Find where the given text appears and provide that cell's center as (X, Y) coordinate. 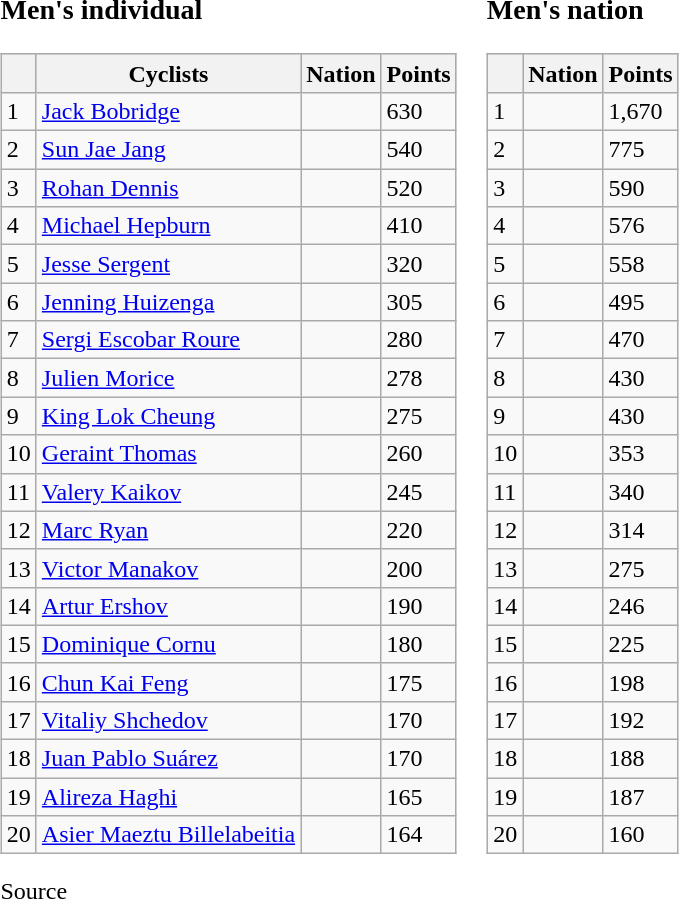
305 (418, 302)
164 (418, 835)
Chun Kai Feng (168, 682)
200 (418, 568)
246 (640, 606)
590 (640, 188)
340 (640, 492)
175 (418, 682)
353 (640, 454)
Rohan Dennis (168, 188)
Juan Pablo Suárez (168, 759)
Artur Ershov (168, 606)
225 (640, 644)
Dominique Cornu (168, 644)
198 (640, 682)
180 (418, 644)
Cyclists (168, 73)
Geraint Thomas (168, 454)
Sun Jae Jang (168, 150)
576 (640, 226)
314 (640, 530)
495 (640, 302)
775 (640, 150)
Vitaliy Shchedov (168, 720)
Sergi Escobar Roure (168, 340)
188 (640, 759)
245 (418, 492)
558 (640, 264)
160 (640, 835)
410 (418, 226)
470 (640, 340)
Michael Hepburn (168, 226)
1,670 (640, 111)
165 (418, 797)
King Lok Cheung (168, 416)
Marc Ryan (168, 530)
Jack Bobridge (168, 111)
278 (418, 378)
Alireza Haghi (168, 797)
220 (418, 530)
187 (640, 797)
Julien Morice (168, 378)
260 (418, 454)
Asier Maeztu Billelabeitia (168, 835)
Victor Manakov (168, 568)
Valery Kaikov (168, 492)
540 (418, 150)
630 (418, 111)
Jesse Sergent (168, 264)
Jenning Huizenga (168, 302)
520 (418, 188)
320 (418, 264)
280 (418, 340)
192 (640, 720)
190 (418, 606)
